Provide the (x, y) coordinate of the cell's center where the given text is located.  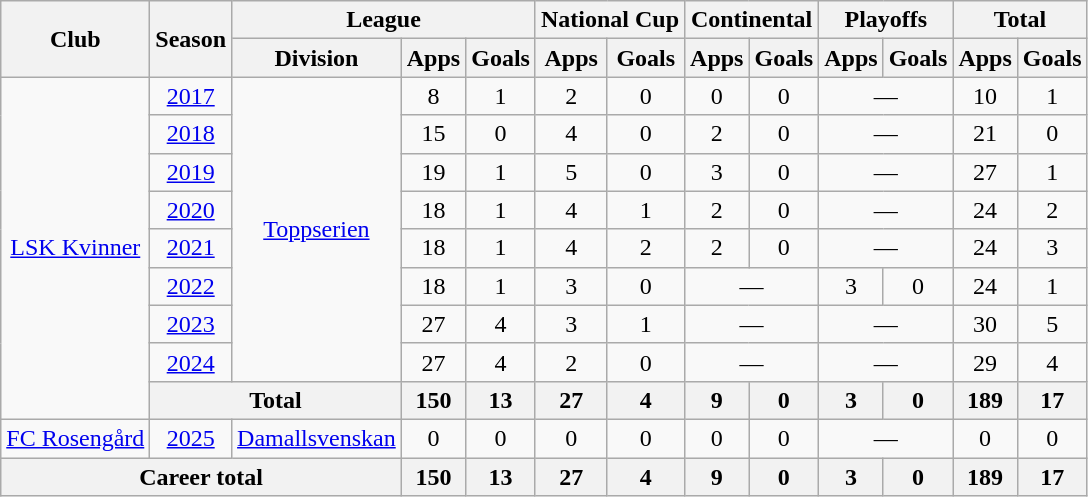
30 (985, 324)
19 (433, 172)
National Cup (610, 20)
Season (191, 39)
Club (76, 39)
2025 (191, 438)
8 (433, 96)
2018 (191, 134)
Division (317, 58)
2024 (191, 362)
15 (433, 134)
10 (985, 96)
Continental (752, 20)
21 (985, 134)
2017 (191, 96)
2021 (191, 248)
Toppserien (317, 229)
FC Rosengård (76, 438)
League (384, 20)
LSK Kvinner (76, 248)
Career total (201, 477)
29 (985, 362)
Playoffs (886, 20)
2020 (191, 210)
2019 (191, 172)
2022 (191, 286)
2023 (191, 324)
Damallsvenskan (317, 438)
